Determine the (x, y) coordinate at the center of the cell enclosing the given text.  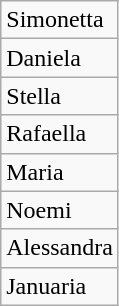
Rafaella (60, 134)
Daniela (60, 58)
Stella (60, 96)
Januaria (60, 286)
Simonetta (60, 20)
Alessandra (60, 248)
Noemi (60, 210)
Maria (60, 172)
